Identify which cell holds the provided text, then report its [x, y] central coordinate. 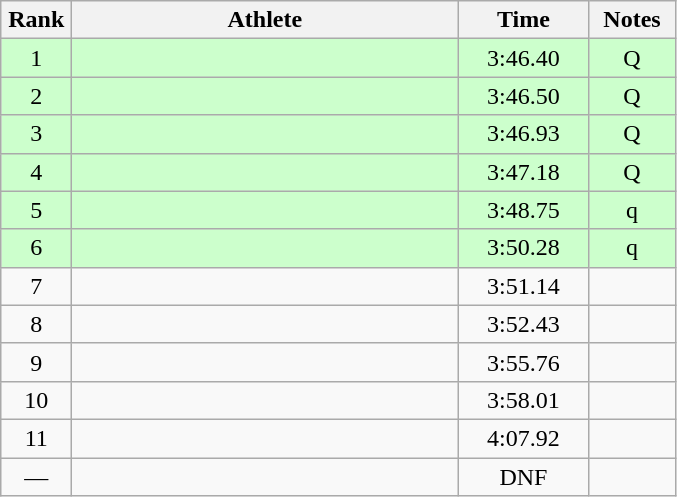
3:52.43 [524, 324]
— [36, 477]
6 [36, 248]
3:48.75 [524, 210]
DNF [524, 477]
1 [36, 58]
3:55.76 [524, 362]
Time [524, 20]
7 [36, 286]
3:50.28 [524, 248]
10 [36, 400]
Athlete [265, 20]
9 [36, 362]
8 [36, 324]
3:46.93 [524, 134]
5 [36, 210]
3:58.01 [524, 400]
2 [36, 96]
3:51.14 [524, 286]
11 [36, 438]
3:46.50 [524, 96]
4 [36, 172]
3:46.40 [524, 58]
3:47.18 [524, 172]
Notes [632, 20]
4:07.92 [524, 438]
3 [36, 134]
Rank [36, 20]
